Return (x, y) of the center of cell containing provided text 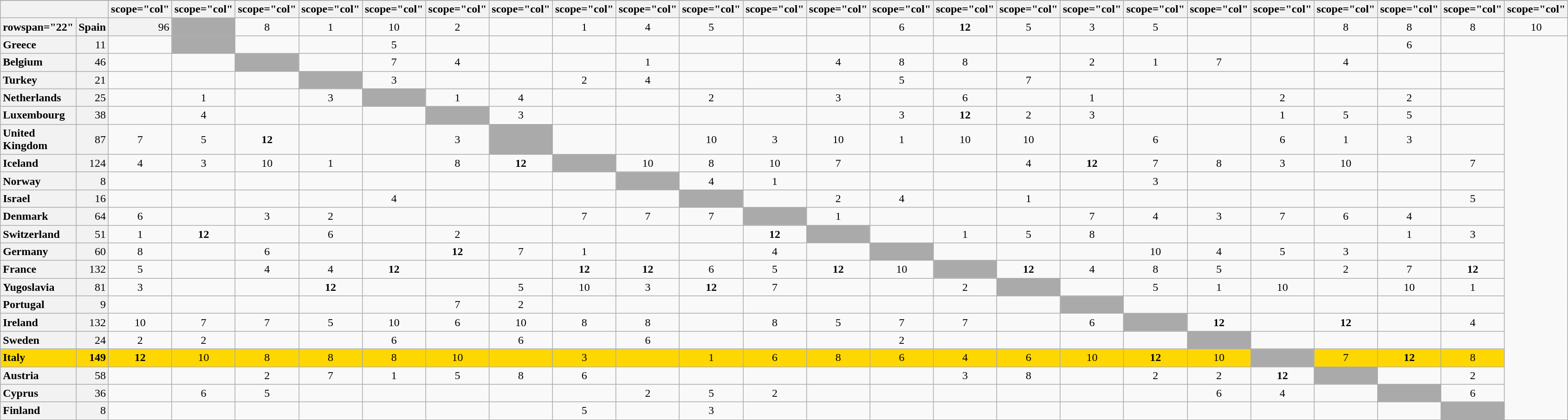
Austria (38, 375)
Yugoslavia (38, 287)
51 (92, 234)
60 (92, 252)
Norway (38, 181)
Finland (38, 411)
24 (92, 340)
58 (92, 375)
36 (92, 393)
Germany (38, 252)
Switzerland (38, 234)
Sweden (38, 340)
Iceland (38, 163)
Luxembourg (38, 115)
124 (92, 163)
United Kingdom (38, 139)
rowspan="22" (38, 27)
Portugal (38, 305)
81 (92, 287)
Italy (38, 358)
16 (92, 198)
Turkey (38, 80)
Spain (92, 27)
Israel (38, 198)
46 (92, 62)
France (38, 269)
Denmark (38, 216)
96 (140, 27)
38 (92, 115)
11 (92, 45)
64 (92, 216)
Cyprus (38, 393)
Netherlands (38, 98)
87 (92, 139)
Belgium (38, 62)
9 (92, 305)
21 (92, 80)
Greece (38, 45)
Ireland (38, 322)
149 (92, 358)
25 (92, 98)
